Detect which cell encompasses the target text, then output its (x, y) center coordinate. 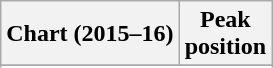
Peak position (225, 34)
Chart (2015–16) (90, 34)
